From the cell containing the given text, extract its center point as [x, y] coordinate. 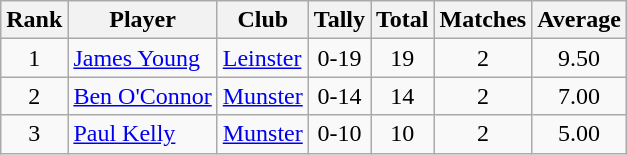
7.00 [580, 96]
Total [402, 20]
Average [580, 20]
9.50 [580, 58]
Leinster [262, 58]
Club [262, 20]
Tally [339, 20]
1 [34, 58]
Player [142, 20]
Matches [483, 20]
19 [402, 58]
James Young [142, 58]
10 [402, 134]
0-14 [339, 96]
0-19 [339, 58]
14 [402, 96]
Rank [34, 20]
5.00 [580, 134]
Ben O'Connor [142, 96]
Paul Kelly [142, 134]
0-10 [339, 134]
3 [34, 134]
